Determine the (x, y) coordinate at the center of the cell enclosing the given text.  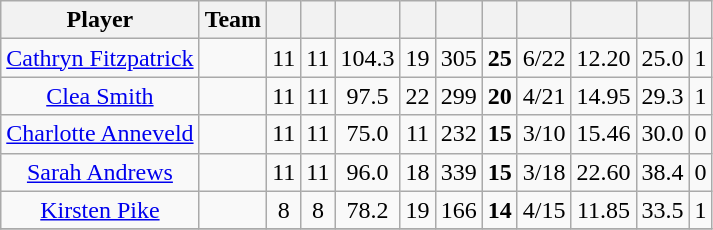
11.85 (604, 210)
104.3 (368, 58)
20 (500, 96)
Charlotte Anneveld (100, 134)
15.46 (604, 134)
3/18 (544, 172)
6/22 (544, 58)
14 (500, 210)
Cathryn Fitzpatrick (100, 58)
29.3 (662, 96)
339 (458, 172)
22.60 (604, 172)
Kirsten Pike (100, 210)
Sarah Andrews (100, 172)
96.0 (368, 172)
Player (100, 20)
4/21 (544, 96)
3/10 (544, 134)
30.0 (662, 134)
12.20 (604, 58)
33.5 (662, 210)
299 (458, 96)
166 (458, 210)
232 (458, 134)
38.4 (662, 172)
Clea Smith (100, 96)
Team (233, 20)
4/15 (544, 210)
97.5 (368, 96)
78.2 (368, 210)
18 (418, 172)
305 (458, 58)
75.0 (368, 134)
25.0 (662, 58)
22 (418, 96)
14.95 (604, 96)
25 (500, 58)
